Locate the cell with the specified text and output its [X, Y] center coordinate. 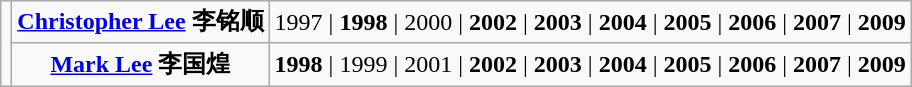
Christopher Lee 李铭顺 [140, 22]
Mark Lee 李国煌 [140, 64]
1998 | 1999 | 2001 | 2002 | 2003 | 2004 | 2005 | 2006 | 2007 | 2009 [590, 64]
1997 | 1998 | 2000 | 2002 | 2003 | 2004 | 2005 | 2006 | 2007 | 2009 [590, 22]
